Provide the (X, Y) coordinate of the cell's center where the given text is located.  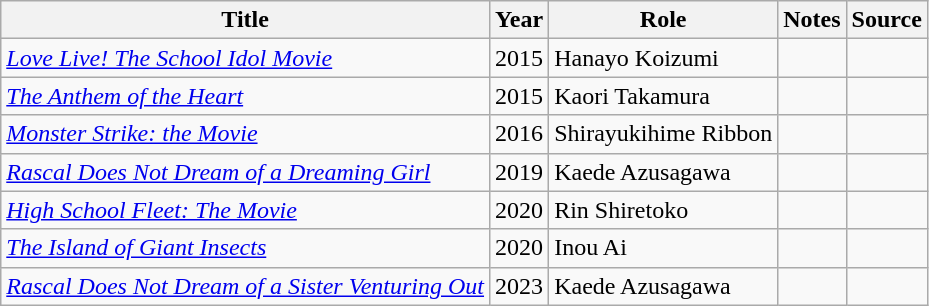
Role (664, 20)
Shirayukihime Ribbon (664, 134)
Source (886, 20)
Notes (812, 20)
2023 (520, 286)
The Island of Giant Insects (246, 248)
Year (520, 20)
Monster Strike: the Movie (246, 134)
Inou Ai (664, 248)
Hanayo Koizumi (664, 58)
Rin Shiretoko (664, 210)
Kaori Takamura (664, 96)
Title (246, 20)
The Anthem of the Heart (246, 96)
2016 (520, 134)
Rascal Does Not Dream of a Sister Venturing Out (246, 286)
High School Fleet: The Movie (246, 210)
2019 (520, 172)
Rascal Does Not Dream of a Dreaming Girl (246, 172)
Love Live! The School Idol Movie (246, 58)
